Find where the given text appears and provide that cell's center as [x, y] coordinate. 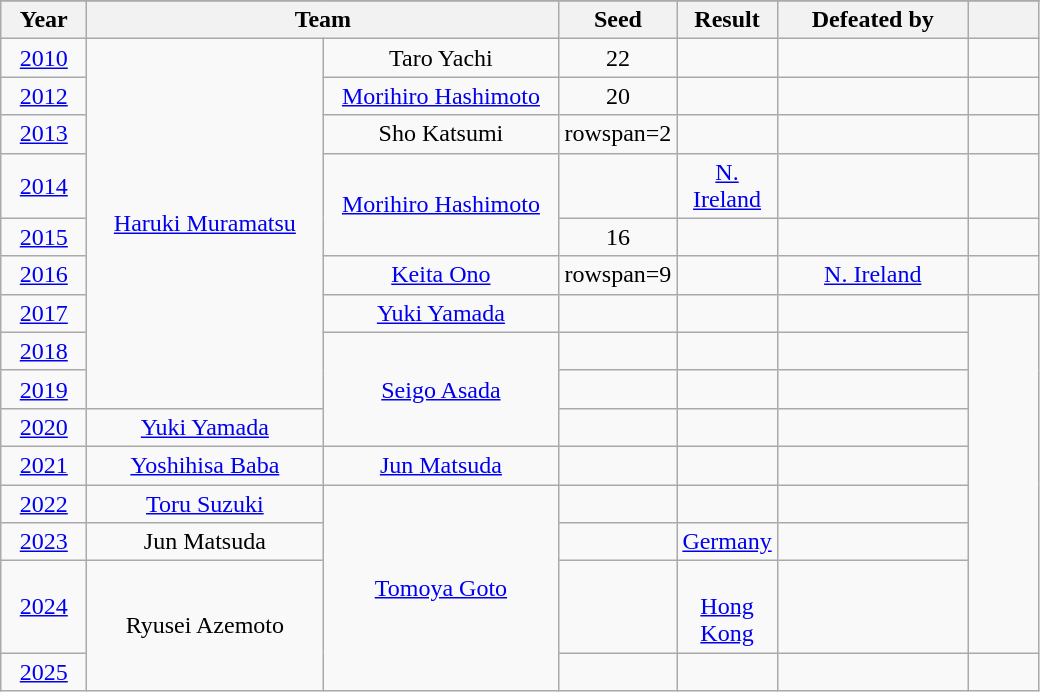
rowspan=9 [618, 275]
Haruki Muramatsu [205, 224]
20 [618, 96]
2018 [44, 351]
Defeated by [872, 20]
Toru Suzuki [205, 503]
2012 [44, 96]
Hong Kong [727, 607]
2010 [44, 58]
2017 [44, 313]
Team [323, 20]
16 [618, 237]
Ryusei Azemoto [205, 626]
2021 [44, 465]
Tomoya Goto [441, 587]
2015 [44, 237]
2023 [44, 542]
Taro Yachi [441, 58]
22 [618, 58]
Seed [618, 20]
rowspan=2 [618, 134]
Result [727, 20]
2016 [44, 275]
Seigo Asada [441, 389]
Yoshihisa Baba [205, 465]
2020 [44, 427]
2014 [44, 186]
2022 [44, 503]
Keita Ono [441, 275]
2025 [44, 672]
Year [44, 20]
2019 [44, 389]
Sho Katsumi [441, 134]
Germany [727, 542]
2013 [44, 134]
2024 [44, 607]
